Output the [X, Y] coordinate of the center of the cell containing the given text.  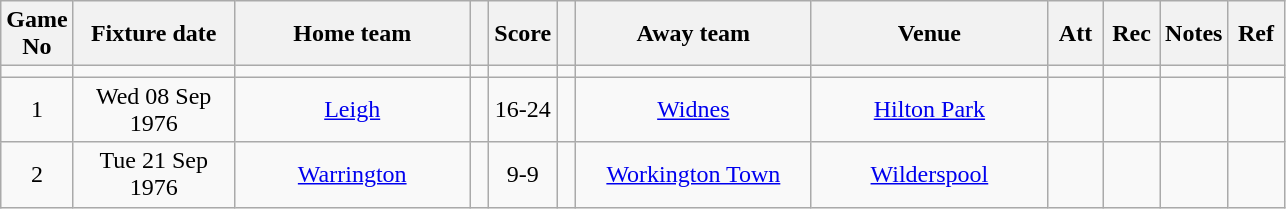
Score [523, 34]
Wed 08 Sep 1976 [154, 110]
9-9 [523, 174]
Venue [929, 34]
Att [1075, 34]
Notes [1194, 34]
2 [37, 174]
Leigh [352, 110]
1 [37, 110]
Rec [1132, 34]
Game No [37, 34]
Hilton Park [929, 110]
Workington Town [693, 174]
16-24 [523, 110]
Home team [352, 34]
Widnes [693, 110]
Away team [693, 34]
Fixture date [154, 34]
Warrington [352, 174]
Ref [1256, 34]
Tue 21 Sep 1976 [154, 174]
Wilderspool [929, 174]
